Capture the cell that displays the provided text and extract its (X, Y) central coordinate. 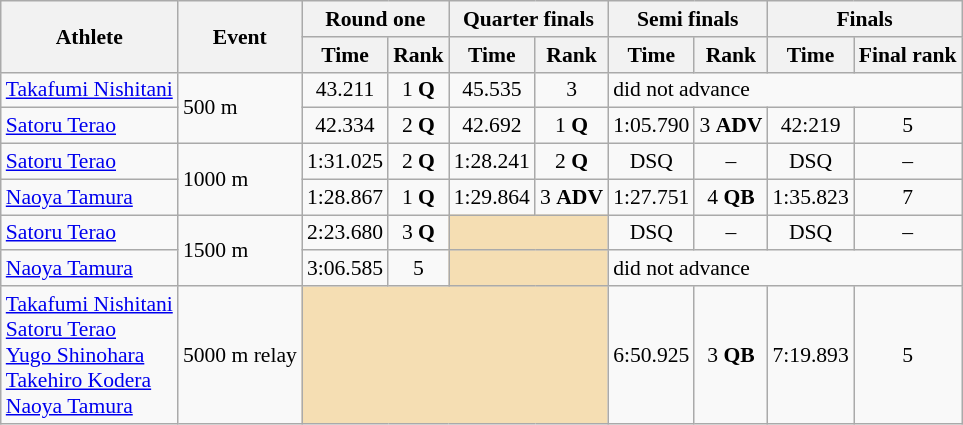
3 QB (730, 355)
1:28.241 (492, 162)
5000 m relay (240, 355)
1:29.864 (492, 197)
6:50.925 (651, 355)
500 m (240, 108)
Final rank (908, 55)
42.334 (345, 126)
1000 m (240, 180)
7:19.893 (810, 355)
1:31.025 (345, 162)
1:28.867 (345, 197)
Semi finals (688, 19)
Athlete (90, 36)
Finals (864, 19)
42.692 (492, 126)
2:23.680 (345, 233)
3 (572, 90)
7 (908, 197)
43.211 (345, 90)
1500 m (240, 250)
4 QB (730, 197)
3:06.585 (345, 269)
Event (240, 36)
42:219 (810, 126)
Round one (376, 19)
Takafumi NishitaniSatoru TeraoYugo ShinoharaTakehiro KoderaNaoya Tamura (90, 355)
45.535 (492, 90)
Takafumi Nishitani (90, 90)
1:35.823 (810, 197)
Quarter finals (528, 19)
1:05.790 (651, 126)
3 Q (418, 233)
1:27.751 (651, 197)
